Search for the cell housing the specified text and yield its [x, y] center coordinate. 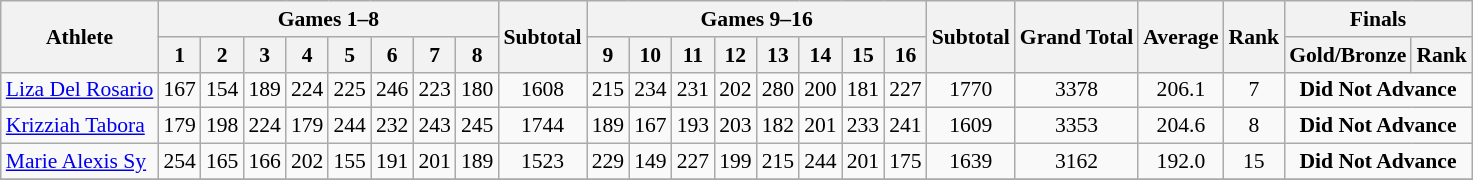
245 [478, 126]
192.0 [1180, 162]
9 [608, 55]
181 [864, 90]
203 [736, 126]
199 [736, 162]
14 [820, 55]
Liza Del Rosario [80, 90]
Grand Total [1076, 36]
241 [906, 126]
5 [350, 55]
10 [650, 55]
11 [694, 55]
Games 1–8 [328, 19]
175 [906, 162]
2 [222, 55]
12 [736, 55]
3162 [1076, 162]
1609 [971, 126]
154 [222, 90]
Krizziah Tabora [80, 126]
182 [778, 126]
Gold/Bronze [1348, 55]
1770 [971, 90]
180 [478, 90]
246 [392, 90]
1744 [542, 126]
Average [1180, 36]
198 [222, 126]
Marie Alexis Sy [80, 162]
232 [392, 126]
1 [180, 55]
Games 9–16 [757, 19]
4 [308, 55]
223 [434, 90]
231 [694, 90]
16 [906, 55]
193 [694, 126]
149 [650, 162]
206.1 [1180, 90]
166 [264, 162]
1523 [542, 162]
3 [264, 55]
13 [778, 55]
229 [608, 162]
6 [392, 55]
3378 [1076, 90]
165 [222, 162]
1639 [971, 162]
254 [180, 162]
200 [820, 90]
280 [778, 90]
3353 [1076, 126]
225 [350, 90]
1608 [542, 90]
243 [434, 126]
233 [864, 126]
204.6 [1180, 126]
Athlete [80, 36]
Finals [1378, 19]
155 [350, 162]
191 [392, 162]
234 [650, 90]
